Scan for the cell matching the given text and deliver its [x, y] coordinate at center. 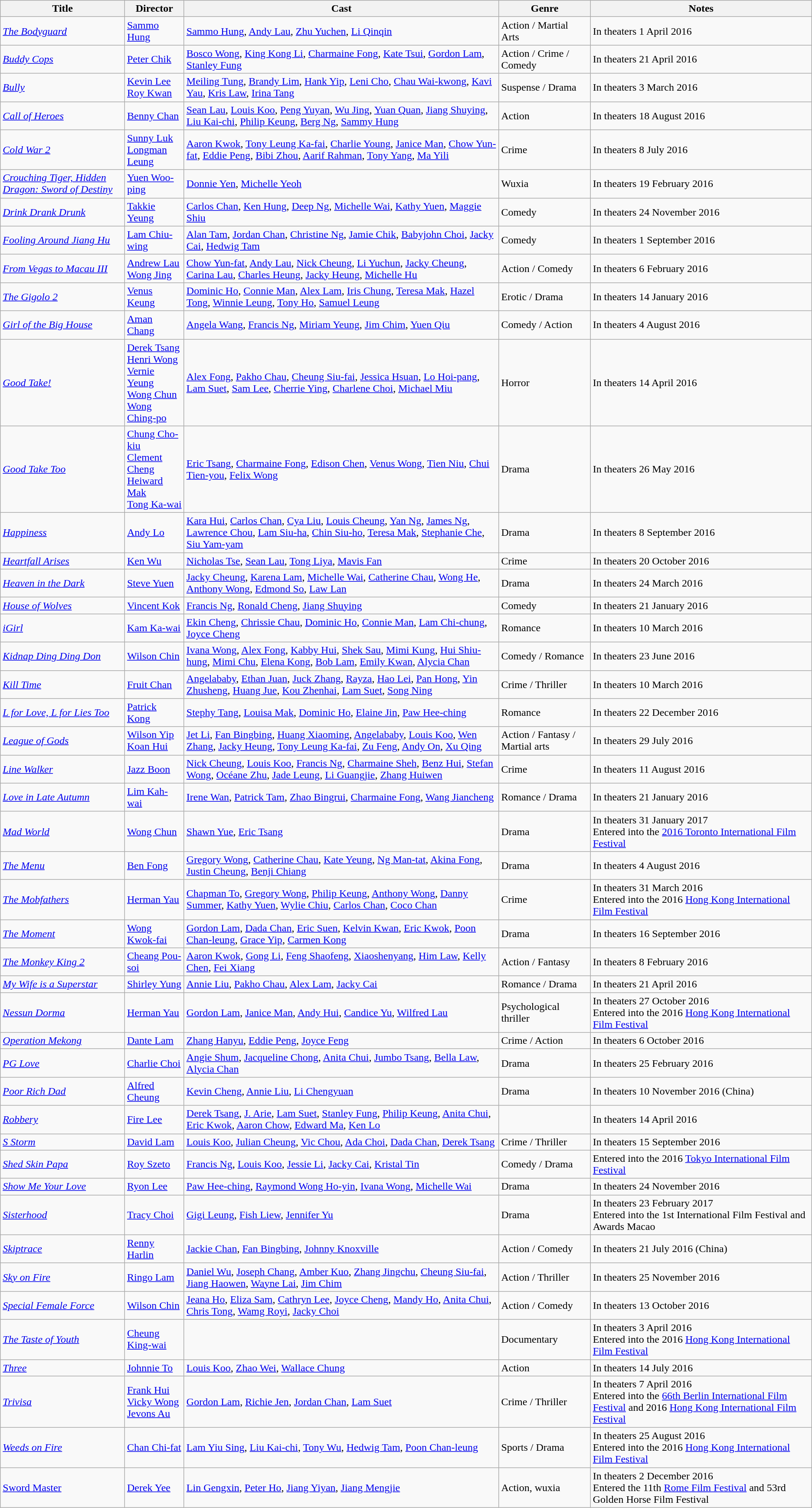
Action / Martial Arts [545, 31]
Jackie Chan, Fan Bingbing, Johnny Knoxville [341, 1249]
Sammo Hung, Andy Lau, Zhu Yuchen, Li Qinqin [341, 31]
In theaters 6 February 2016 [701, 268]
Meiling Tung, Brandy Lim, Hank Yip, Leni Cho, Chau Wai-kwong, Kavi Yau, Kris Law, Irina Tang [341, 88]
Sky on Fire [62, 1277]
Kill Time [62, 685]
Angie Shum, Jacqueline Chong, Anita Chui, Jumbo Tsang, Bella Law, Alycia Chan [341, 1063]
My Wife is a Superstar [62, 984]
Steve Yuen [154, 583]
Kam Ka-wai [154, 628]
In theaters 23 June 2016 [701, 656]
Line Walker [62, 769]
In theaters 2 December 2016Entered the 11th Rome Film Festival and 53rd Golden Horse Film Festival [701, 1488]
In theaters 6 October 2016 [701, 1041]
Bosco Wong, King Kong Li, Charmaine Fong, Kate Tsui, Gordon Lam, Stanley Fung [341, 59]
Louis Koo, Julian Cheung, Vic Chou, Ada Choi, Dada Chan, Derek Tsang [341, 1142]
Trivisa [62, 1402]
Stephy Tang, Louisa Mak, Dominic Ho, Elaine Jin, Paw Hee-ching [341, 712]
Takkie Yeung [154, 212]
Sword Master [62, 1488]
In theaters 21 July 2016 (China) [701, 1249]
Gordon Lam, Dada Chan, Eric Suen, Kelvin Kwan, Eric Kwok, Poon Chan-leung, Grace Yip, Carmen Kong [341, 934]
In theaters 1 September 2016 [701, 240]
The Menu [62, 865]
Kevin Cheng, Annie Liu, Li Chengyuan [341, 1092]
Drink Drank Drunk [62, 212]
David Lam [154, 1142]
Wong Chun [154, 831]
In theaters 27 October 2016Entered into the 2016 Hong Kong International Film Festival [701, 1013]
Call of Heroes [62, 115]
In theaters 29 July 2016 [701, 741]
Derek Yee [154, 1488]
In theaters 16 September 2016 [701, 934]
Renny Harlin [154, 1249]
In theaters 11 August 2016 [701, 769]
Chapman To, Gregory Wong, Philip Keung, Anthony Wong, Danny Summer, Kathy Yuen, Wylie Chiu, Carlos Chan, Coco Chan [341, 899]
Angela Wang, Francis Ng, Miriam Yeung, Jim Chim, Yuen Qiu [341, 325]
Tracy Choi [154, 1215]
Action / Fantasy [545, 962]
Jet Li, Fan Bingbing, Huang Xiaoming, Angelababy, Louis Koo, Wen Zhang, Jacky Heung, Tony Leung Ka-fai, Zu Feng, Andy On, Xu Qing [341, 741]
Aaron Kwok, Tony Leung Ka-fai, Charlie Young, Janice Man, Chow Yun-fat, Eddie Peng, Bibi Zhou, Aarif Rahman, Tony Yang, Ma Yili [341, 150]
League of Gods [62, 741]
In theaters 15 September 2016 [701, 1142]
In theaters 3 April 2016 Entered into the 2016 Hong Kong International Film Festival [701, 1339]
Carlos Chan, Ken Hung, Deep Ng, Michelle Wai, Kathy Yuen, Maggie Shiu [341, 212]
Donnie Yen, Michelle Yeoh [341, 184]
Louis Koo, Zhao Wei, Wallace Chung [341, 1368]
The Bodyguard [62, 31]
Kevin Lee Roy Kwan [154, 88]
Jazz Boon [154, 769]
Jeana Ho, Eliza Sam, Cathryn Lee, Joyce Cheng, Mandy Ho, Anita Chui, Chris Tong, Wamg Royi, Jacky Choi [341, 1305]
Peter Chik [154, 59]
Fire Lee [154, 1119]
Action, wuxia [545, 1488]
iGirl [62, 628]
Alan Tam, Jordan Chan, Christine Ng, Jamie Chik, Babyjohn Choi, Jacky Cai, Hedwig Tam [341, 240]
In theaters 14 July 2016 [701, 1368]
In theaters 13 October 2016 [701, 1305]
Aman Chang [154, 325]
Heartfall Arises [62, 561]
Sunny Luk Longman Leung [154, 150]
Francis Ng, Louis Koo, Jessie Li, Jacky Cai, Kristal Tin [341, 1164]
Irene Wan, Patrick Tam, Zhao Bingrui, Charmaine Fong, Wang Jiancheng [341, 797]
Action / Crime / Comedy [545, 59]
Sammo Hung [154, 31]
Nick Cheung, Louis Koo, Francis Ng, Charmaine Sheh, Benz Hui, Stefan Wong, Océane Zhu, Jade Leung, Li Guangjie, Zhang Huiwen [341, 769]
In theaters 25 November 2016 [701, 1277]
Lam Yiu Sing, Liu Kai-chi, Tony Wu, Hedwig Tam, Poon Chan-leung [341, 1448]
Cold War 2 [62, 150]
In theaters 7 April 2016Entered into the 66th Berlin International Film Festival and 2016 Hong Kong International Film Festival [701, 1402]
Documentary [545, 1339]
Buddy Cops [62, 59]
Action / Fantasy / Martial arts [545, 741]
Ken Wu [154, 561]
Crime / Action [545, 1041]
Wong Kwok-fai [154, 934]
Alex Fong, Pakho Chau, Cheung Siu-fai, Jessica Hsuan, Lo Hoi-pang, Lam Suet, Sam Lee, Cherrie Ying, Charlene Choi, Michael Miu [341, 383]
Jacky Cheung, Karena Lam, Michelle Wai, Catherine Chau, Wong He, Anthony Wong, Edmond So, Law Lan [341, 583]
Comedy / Romance [545, 656]
Alfred Cheung [154, 1092]
In theaters 18 August 2016 [701, 115]
The Taste of Youth [62, 1339]
Weeds on Fire [62, 1448]
Zhang Hanyu, Eddie Peng, Joyce Feng [341, 1041]
In theaters 25 August 2016 Entered into the 2016 Hong Kong International Film Festival [701, 1448]
Dante Lam [154, 1041]
Aaron Kwok, Gong Li, Feng Shaofeng, Xiaoshenyang, Him Law, Kelly Chen, Fei Xiang [341, 962]
In theaters 24 March 2016 [701, 583]
In theaters 8 September 2016 [701, 533]
Show Me Your Love [62, 1187]
In theaters 22 December 2016 [701, 712]
In theaters 31 March 2016Entered into the 2016 Hong Kong International Film Festival [701, 899]
Horror [545, 383]
Suspense / Drama [545, 88]
Operation Mekong [62, 1041]
Gigi Leung, Fish Liew, Jennifer Yu [341, 1215]
Lin Gengxin, Peter Ho, Jiang Yiyan, Jiang Mengjie [341, 1488]
Skiptrace [62, 1249]
The Moment [62, 934]
Ivana Wong, Alex Fong, Kabby Hui, Shek Sau, Mimi Kung, Hui Shiu-hung, Mimi Chu, Elena Kong, Bob Lam, Emily Kwan, Alycia Chan [341, 656]
Yuen Woo-ping [154, 184]
Vincent Kok [154, 606]
S Storm [62, 1142]
Lim Kah-wai [154, 797]
Fooling Around Jiang Hu [62, 240]
Ringo Lam [154, 1277]
Andrew Lau Wong Jing [154, 268]
Good Take Too [62, 469]
In theaters 31 January 2017 Entered into the 2016 Toronto International Film Festival [701, 831]
Wilson Yip Koan Hui [154, 741]
Three [62, 1368]
Cheung King-wai [154, 1339]
The Gigolo 2 [62, 297]
Nicholas Tse, Sean Lau, Tong Liya, Mavis Fan [341, 561]
Annie Liu, Pakho Chau, Alex Lam, Jacky Cai [341, 984]
Shawn Yue, Eric Tsang [341, 831]
Dominic Ho, Connie Man, Alex Lam, Iris Chung, Teresa Mak, Hazel Tong, Winnie Leung, Tony Ho, Samuel Leung [341, 297]
Sisterhood [62, 1215]
Cheang Pou-soi [154, 962]
Title [62, 9]
Gordon Lam, Janice Man, Andy Hui, Candice Yu, Wilfred Lau [341, 1013]
Chow Yun-fat, Andy Lau, Nick Cheung, Li Yuchun, Jacky Cheung, Carina Lau, Charles Heung, Jacky Heung, Michelle Hu [341, 268]
In theaters 20 October 2016 [701, 561]
Chung Cho-kiu Clement Cheng Heiward Mak Tong Ka-wai [154, 469]
House of Wolves [62, 606]
The Monkey King 2 [62, 962]
Benny Chan [154, 115]
Patrick Kong [154, 712]
Derek Tsang Henri Wong Vernie Yeung Wong Chun Wong Ching-po [154, 383]
Crouching Tiger, Hidden Dragon: Sword of Destiny [62, 184]
Paw Hee-ching, Raymond Wong Ho-yin, Ivana Wong, Michelle Wai [341, 1187]
Mad World [62, 831]
L for Love, L for Lies Too [62, 712]
Frank Hui Vicky Wong Jevons Au [154, 1402]
Genre [545, 9]
Comedy / Action [545, 325]
Eric Tsang, Charmaine Fong, Edison Chen, Venus Wong, Tien Niu, Chui Tien-you, Felix Wong [341, 469]
Chan Chi-fat [154, 1448]
Sean Lau, Louis Koo, Peng Yuyan, Wu Jing, Yuan Quan, Jiang Shuying, Liu Kai-chi, Philip Keung, Berg Ng, Sammy Hung [341, 115]
Heaven in the Dark [62, 583]
Wuxia [545, 184]
Angelababy, Ethan Juan, Juck Zhang, Rayza, Hao Lei, Pan Hong, Yin Zhusheng, Huang Jue, Kou Zhenhai, Lam Suet, Song Ning [341, 685]
Kara Hui, Carlos Chan, Cya Liu, Louis Cheung, Yan Ng, James Ng, Lawrence Chou, Lam Siu-ha, Chin Siu-ho, Teresa Mak, Stephanie Che, Siu Yam-yam [341, 533]
PG Love [62, 1063]
In theaters 1 April 2016 [701, 31]
Psychological thriller [545, 1013]
Daniel Wu, Joseph Chang, Amber Kuo, Zhang Jingchu, Cheung Siu-fai, Jiang Haowen, Wayne Lai, Jim Chim [341, 1277]
Lam Chiu-wing [154, 240]
Erotic / Drama [545, 297]
Love in Late Autumn [62, 797]
Action / Thriller [545, 1277]
In theaters 3 March 2016 [701, 88]
In theaters 8 February 2016 [701, 962]
In theaters 8 July 2016 [701, 150]
In theaters 14 January 2016 [701, 297]
In theaters 23 February 2017 Entered into the 1st International Film Festival and Awards Macao [701, 1215]
In theaters 19 February 2016 [701, 184]
Special Female Force [62, 1305]
Entered into the 2016 Tokyo International Film Festival [701, 1164]
Robbery [62, 1119]
Johnnie To [154, 1368]
Director [154, 9]
Cast [341, 9]
The Mobfathers [62, 899]
Francis Ng, Ronald Cheng, Jiang Shuying [341, 606]
Happiness [62, 533]
Shed Skin Papa [62, 1164]
In theaters 26 May 2016 [701, 469]
Shirley Yung [154, 984]
Gordon Lam, Richie Jen, Jordan Chan, Lam Suet [341, 1402]
Ben Fong [154, 865]
Nessun Dorma [62, 1013]
From Vegas to Macau III [62, 268]
Sports / Drama [545, 1448]
Comedy / Drama [545, 1164]
Fruit Chan [154, 685]
Good Take! [62, 383]
Poor Rich Dad [62, 1092]
Ekin Cheng, Chrissie Chau, Dominic Ho, Connie Man, Lam Chi-chung, Joyce Cheng [341, 628]
Venus Keung [154, 297]
Derek Tsang, J. Arie, Lam Suet, Stanley Fung, Philip Keung, Anita Chui, Eric Kwok, Aaron Chow, Edward Ma, Ken Lo [341, 1119]
Bully [62, 88]
Ryon Lee [154, 1187]
Kidnap Ding Ding Don [62, 656]
In theaters 25 February 2016 [701, 1063]
Girl of the Big House [62, 325]
Andy Lo [154, 533]
Roy Szeto [154, 1164]
Notes [701, 9]
In theaters 10 November 2016 (China) [701, 1092]
Gregory Wong, Catherine Chau, Kate Yeung, Ng Man-tat, Akina Fong, Justin Cheung, Benji Chiang [341, 865]
Charlie Choi [154, 1063]
